From the cell containing the given text, extract its center point as (x, y) coordinate. 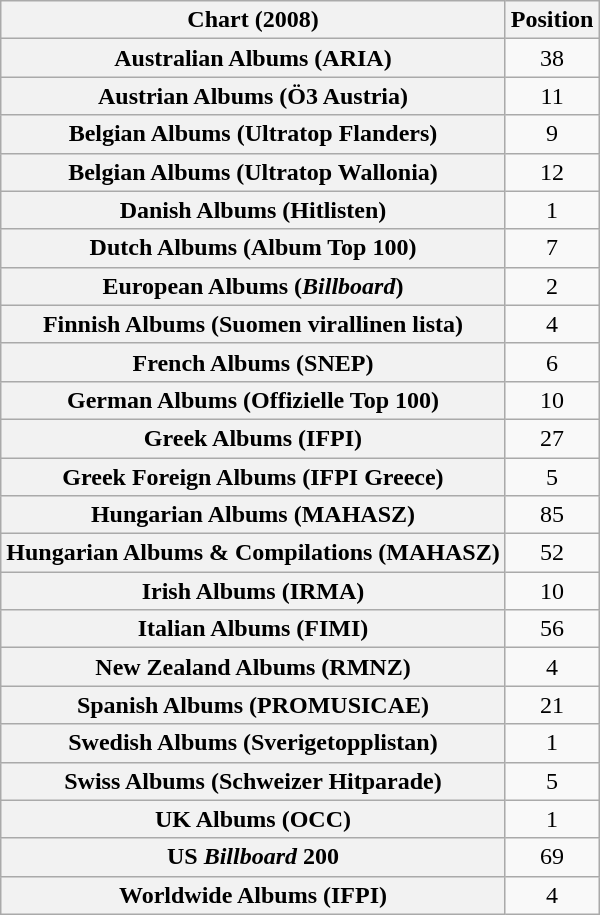
Hungarian Albums (MAHASZ) (253, 515)
Italian Albums (FIMI) (253, 629)
French Albums (SNEP) (253, 362)
New Zealand Albums (RMNZ) (253, 667)
Swedish Albums (Sverigetopplistan) (253, 743)
Hungarian Albums & Compilations (MAHASZ) (253, 553)
Position (552, 20)
Swiss Albums (Schweizer Hitparade) (253, 781)
Greek Foreign Albums (IFPI Greece) (253, 477)
38 (552, 58)
7 (552, 248)
85 (552, 515)
Irish Albums (IRMA) (253, 591)
Greek Albums (IFPI) (253, 438)
Austrian Albums (Ö3 Austria) (253, 96)
Finnish Albums (Suomen virallinen lista) (253, 324)
Danish Albums (Hitlisten) (253, 210)
12 (552, 172)
Australian Albums (ARIA) (253, 58)
6 (552, 362)
US Billboard 200 (253, 857)
11 (552, 96)
German Albums (Offizielle Top 100) (253, 400)
56 (552, 629)
9 (552, 134)
27 (552, 438)
52 (552, 553)
2 (552, 286)
21 (552, 705)
Belgian Albums (Ultratop Flanders) (253, 134)
Spanish Albums (PROMUSICAE) (253, 705)
Belgian Albums (Ultratop Wallonia) (253, 172)
Chart (2008) (253, 20)
Worldwide Albums (IFPI) (253, 895)
European Albums (Billboard) (253, 286)
69 (552, 857)
Dutch Albums (Album Top 100) (253, 248)
UK Albums (OCC) (253, 819)
